Scan for the cell matching the given text and deliver its (X, Y) coordinate at center. 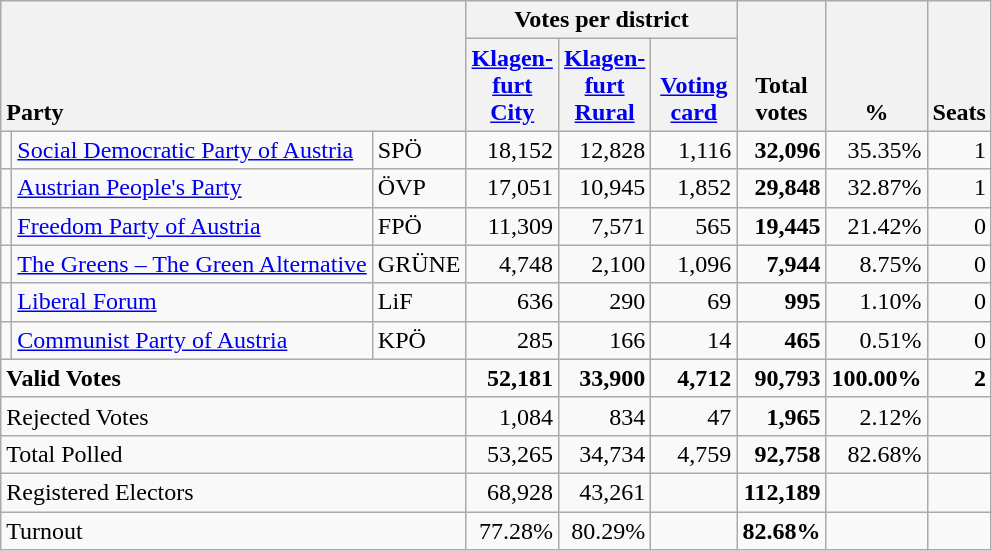
10,945 (604, 188)
834 (604, 416)
43,261 (604, 492)
68,928 (512, 492)
Social Democratic Party of Austria (192, 150)
Seats (959, 66)
Klagen-furtRural (604, 85)
Austrian People's Party (192, 188)
12,828 (604, 150)
100.00% (876, 378)
4,748 (512, 264)
21.42% (876, 226)
90,793 (782, 378)
1,852 (694, 188)
Party (234, 66)
Communist Party of Austria (192, 340)
17,051 (512, 188)
995 (782, 302)
285 (512, 340)
35.35% (876, 150)
19,445 (782, 226)
1.10% (876, 302)
1,084 (512, 416)
LiF (419, 302)
1,116 (694, 150)
Votes per district (602, 20)
92,758 (782, 454)
465 (782, 340)
80.29% (604, 531)
14 (694, 340)
1,965 (782, 416)
SPÖ (419, 150)
2,100 (604, 264)
FPÖ (419, 226)
29,848 (782, 188)
Freedom Party of Austria (192, 226)
18,152 (512, 150)
2 (959, 378)
4,712 (694, 378)
Total Polled (234, 454)
52,181 (512, 378)
32,096 (782, 150)
% (876, 66)
Klagen-furtCity (512, 85)
33,900 (604, 378)
Valid Votes (234, 378)
166 (604, 340)
4,759 (694, 454)
565 (694, 226)
34,734 (604, 454)
KPÖ (419, 340)
636 (512, 302)
The Greens – The Green Alternative (192, 264)
69 (694, 302)
112,189 (782, 492)
0.51% (876, 340)
32.87% (876, 188)
7,571 (604, 226)
Liberal Forum (192, 302)
1,096 (694, 264)
11,309 (512, 226)
ÖVP (419, 188)
Votingcard (694, 85)
7,944 (782, 264)
290 (604, 302)
77.28% (512, 531)
Turnout (234, 531)
53,265 (512, 454)
Registered Electors (234, 492)
Totalvotes (782, 66)
8.75% (876, 264)
GRÜNE (419, 264)
2.12% (876, 416)
Rejected Votes (234, 416)
47 (694, 416)
